Capture the cell that displays the provided text and extract its (X, Y) central coordinate. 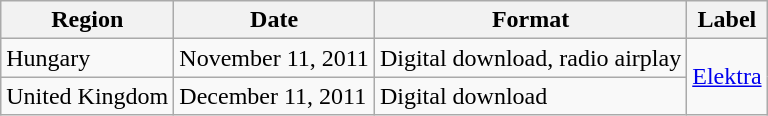
Format (530, 20)
December 11, 2011 (274, 96)
Label (727, 20)
United Kingdom (88, 96)
Elektra (727, 77)
Hungary (88, 58)
Region (88, 20)
Date (274, 20)
November 11, 2011 (274, 58)
Digital download, radio airplay (530, 58)
Digital download (530, 96)
